Detect which cell encompasses the target text, then output its [X, Y] center coordinate. 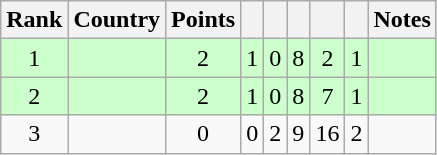
Country [117, 20]
3 [34, 134]
16 [328, 134]
9 [298, 134]
7 [328, 96]
Rank [34, 20]
Points [204, 20]
Notes [402, 20]
